Search for the cell housing the specified text and yield its (x, y) center coordinate. 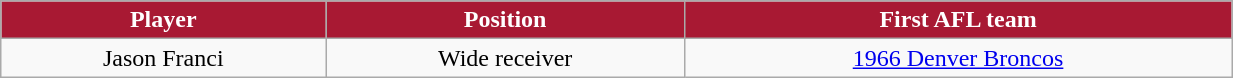
Position (506, 20)
Wide receiver (506, 58)
1966 Denver Broncos (958, 58)
Player (164, 20)
First AFL team (958, 20)
Jason Franci (164, 58)
